Locate the cell with the specified text and output its (x, y) center coordinate. 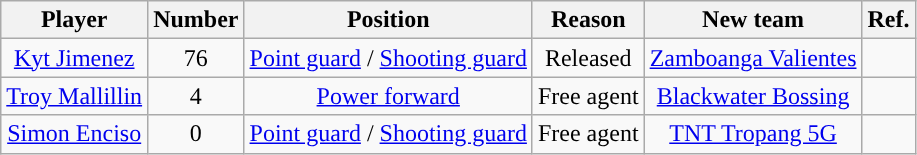
Released (588, 58)
Ref. (888, 20)
Player (74, 20)
0 (196, 134)
Position (388, 20)
Power forward (388, 96)
Simon Enciso (74, 134)
Kyt Jimenez (74, 58)
Number (196, 20)
76 (196, 58)
New team (753, 20)
4 (196, 96)
Reason (588, 20)
TNT Tropang 5G (753, 134)
Blackwater Bossing (753, 96)
Zamboanga Valientes (753, 58)
Troy Mallillin (74, 96)
